Pinpoint the cell where the given text exists, returning its (x, y) midpoint coordinate. 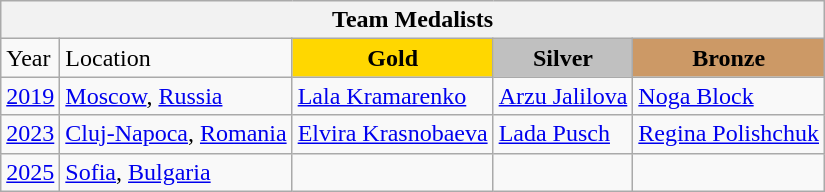
Gold (392, 58)
2019 (30, 96)
Bronze (729, 58)
2023 (30, 134)
Silver (563, 58)
Regina Polishchuk (729, 134)
Noga Block (729, 96)
Arzu Jalilova (563, 96)
2025 (30, 172)
Lala Kramarenko (392, 96)
Team Medalists (413, 20)
Sofia, Bulgaria (176, 172)
Year (30, 58)
Elvira Krasnobaeva (392, 134)
Lada Pusch (563, 134)
Moscow, Russia (176, 96)
Cluj-Napoca, Romania (176, 134)
Location (176, 58)
